For the text-containing cell, return its midpoint in (X, Y) coordinate format. 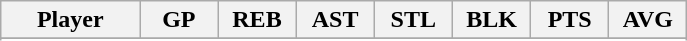
Player (70, 20)
AVG (648, 20)
GP (179, 20)
REB (257, 20)
BLK (491, 20)
STL (413, 20)
PTS (570, 20)
AST (335, 20)
